Detect which cell encompasses the target text, then output its [x, y] center coordinate. 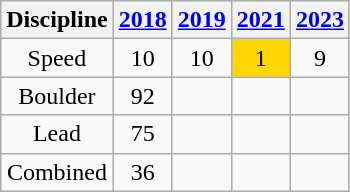
2021 [260, 20]
Lead [57, 134]
Combined [57, 172]
75 [142, 134]
1 [260, 58]
2018 [142, 20]
36 [142, 172]
2019 [202, 20]
92 [142, 96]
Discipline [57, 20]
2023 [320, 20]
9 [320, 58]
Boulder [57, 96]
Speed [57, 58]
